Return (x, y) of the center of cell containing provided text 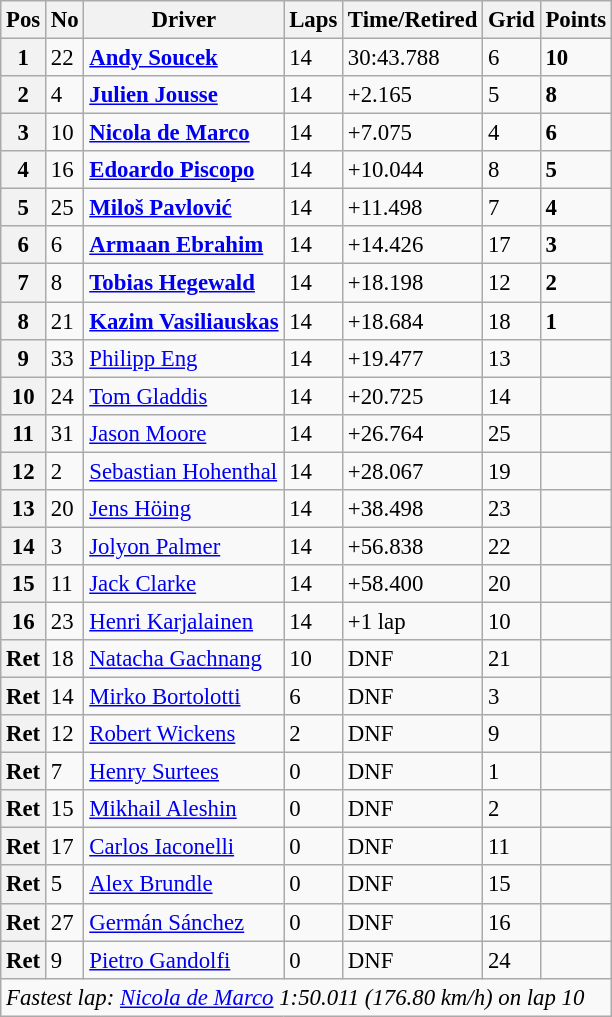
Mikhail Aleshin (184, 809)
Laps (314, 20)
Philipp Eng (184, 358)
Kazim Vasiliauskas (184, 321)
+14.426 (413, 245)
+38.498 (413, 509)
+18.684 (413, 321)
Alex Brundle (184, 885)
No (65, 20)
+58.400 (413, 584)
Tom Gladdis (184, 396)
Julien Jousse (184, 95)
+1 lap (413, 621)
+10.044 (413, 170)
Jens Höing (184, 509)
Armaan Ebrahim (184, 245)
19 (512, 471)
33 (65, 358)
Sebastian Hohenthal (184, 471)
Pietro Gandolfi (184, 960)
Henri Karjalainen (184, 621)
Jack Clarke (184, 584)
Time/Retired (413, 20)
Jolyon Palmer (184, 546)
30:43.788 (413, 58)
Robert Wickens (184, 734)
Henry Surtees (184, 772)
Fastest lap: Nicola de Marco 1:50.011 (176.80 km/h) on lap 10 (306, 997)
Nicola de Marco (184, 133)
31 (65, 433)
+56.838 (413, 546)
+2.165 (413, 95)
Points (576, 20)
Mirko Bortolotti (184, 697)
Edoardo Piscopo (184, 170)
Jason Moore (184, 433)
Carlos Iaconelli (184, 847)
27 (65, 922)
+18.198 (413, 283)
Germán Sánchez (184, 922)
+26.764 (413, 433)
+20.725 (413, 396)
+19.477 (413, 358)
+11.498 (413, 208)
Natacha Gachnang (184, 659)
Andy Soucek (184, 58)
Miloš Pavlović (184, 208)
Pos (24, 20)
+28.067 (413, 471)
Grid (512, 20)
Driver (184, 20)
+7.075 (413, 133)
Tobias Hegewald (184, 283)
